For the text-containing cell, return its midpoint in [X, Y] coordinate format. 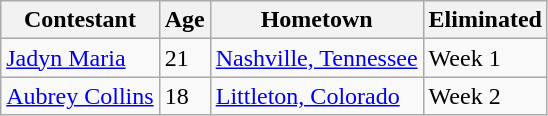
Week 1 [485, 58]
Week 2 [485, 96]
Eliminated [485, 20]
Littleton, Colorado [316, 96]
Jadyn Maria [80, 58]
Hometown [316, 20]
18 [184, 96]
Aubrey Collins [80, 96]
Age [184, 20]
Nashville, Tennessee [316, 58]
21 [184, 58]
Contestant [80, 20]
